Output the (x, y) coordinate of the center of the cell containing the given text.  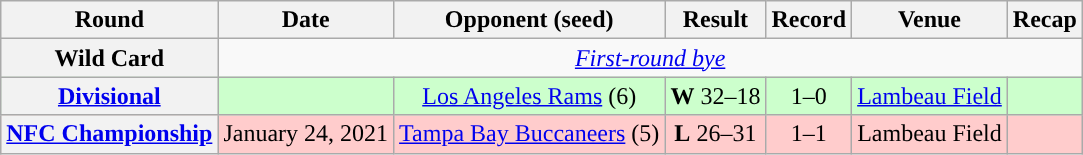
1–0 (809, 96)
W 32–18 (716, 96)
Divisional (110, 96)
1–1 (809, 134)
Recap (1044, 20)
Date (306, 20)
Record (809, 20)
January 24, 2021 (306, 134)
Tampa Bay Buccaneers (5) (530, 134)
NFC Championship (110, 134)
Opponent (seed) (530, 20)
First-round bye (650, 58)
L 26–31 (716, 134)
Result (716, 20)
Round (110, 20)
Venue (930, 20)
Los Angeles Rams (6) (530, 96)
Wild Card (110, 58)
